Capture the cell that displays the provided text and extract its [x, y] central coordinate. 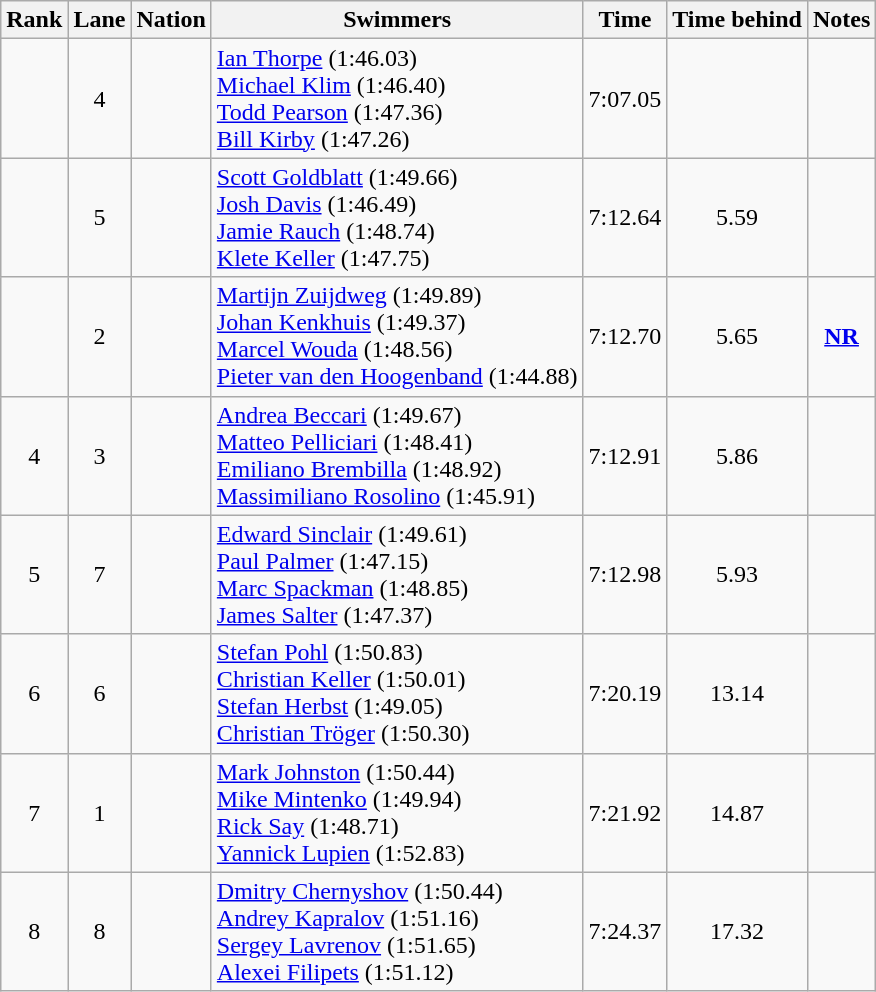
3 [100, 456]
7:12.91 [625, 456]
7:20.19 [625, 694]
Martijn Zuijdweg (1:49.89)Johan Kenkhuis (1:49.37)Marcel Wouda (1:48.56)Pieter van den Hoogenband (1:44.88) [397, 336]
Notes [841, 20]
5.59 [738, 218]
17.32 [738, 932]
Stefan Pohl (1:50.83)Christian Keller (1:50.01)Stefan Herbst (1:49.05)Christian Tröger (1:50.30) [397, 694]
5.65 [738, 336]
13.14 [738, 694]
7:12.70 [625, 336]
Mark Johnston (1:50.44)Mike Mintenko (1:49.94)Rick Say (1:48.71)Yannick Lupien (1:52.83) [397, 812]
7:12.98 [625, 574]
Swimmers [397, 20]
Rank [34, 20]
Time [625, 20]
Time behind [738, 20]
NR [841, 336]
7:21.92 [625, 812]
Ian Thorpe (1:46.03)Michael Klim (1:46.40)Todd Pearson (1:47.36)Bill Kirby (1:47.26) [397, 98]
Scott Goldblatt (1:49.66)Josh Davis (1:46.49)Jamie Rauch (1:48.74)Klete Keller (1:47.75) [397, 218]
Dmitry Chernyshov (1:50.44)Andrey Kapralov (1:51.16)Sergey Lavrenov (1:51.65)Alexei Filipets (1:51.12) [397, 932]
5.86 [738, 456]
Nation [171, 20]
5.93 [738, 574]
Lane [100, 20]
2 [100, 336]
7:07.05 [625, 98]
14.87 [738, 812]
Andrea Beccari (1:49.67)Matteo Pelliciari (1:48.41)Emiliano Brembilla (1:48.92)Massimiliano Rosolino (1:45.91) [397, 456]
1 [100, 812]
Edward Sinclair (1:49.61)Paul Palmer (1:47.15)Marc Spackman (1:48.85)James Salter (1:47.37) [397, 574]
7:24.37 [625, 932]
7:12.64 [625, 218]
